Return the [X, Y] coordinate for the center point of the cell that contains the specified text.  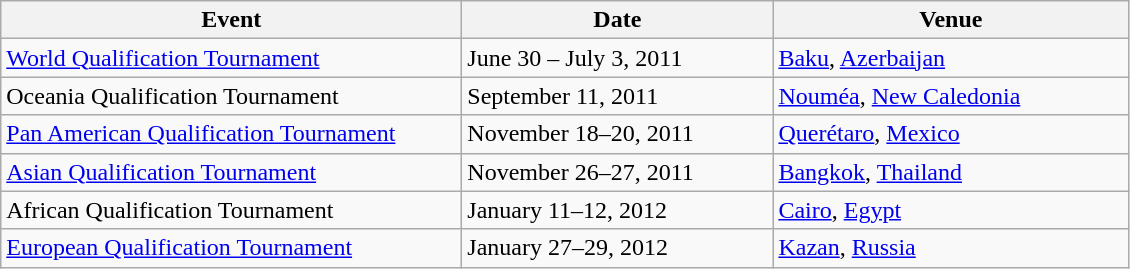
November 26–27, 2011 [618, 172]
Pan American Qualification Tournament [232, 134]
Asian Qualification Tournament [232, 172]
Date [618, 20]
September 11, 2011 [618, 96]
January 11–12, 2012 [618, 210]
Event [232, 20]
June 30 – July 3, 2011 [618, 58]
January 27–29, 2012 [618, 248]
Cairo, Egypt [951, 210]
Venue [951, 20]
Nouméa, New Caledonia [951, 96]
Kazan, Russia [951, 248]
African Qualification Tournament [232, 210]
Oceania Qualification Tournament [232, 96]
Querétaro, Mexico [951, 134]
November 18–20, 2011 [618, 134]
World Qualification Tournament [232, 58]
European Qualification Tournament [232, 248]
Baku, Azerbaijan [951, 58]
Bangkok, Thailand [951, 172]
